Return the (x, y) coordinate for the center point of the cell that contains the specified text.  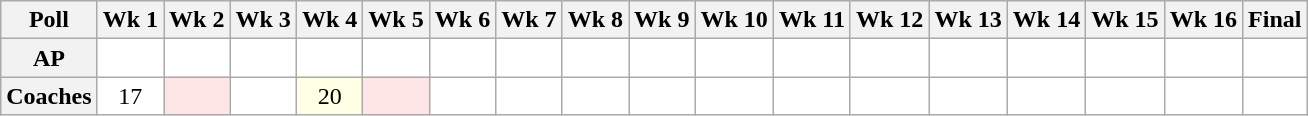
Wk 8 (595, 20)
Wk 16 (1203, 20)
Coaches (49, 96)
AP (49, 58)
Wk 1 (130, 20)
20 (329, 96)
Wk 9 (662, 20)
Wk 14 (1046, 20)
Poll (49, 20)
Wk 2 (197, 20)
Wk 7 (529, 20)
Wk 10 (734, 20)
Wk 13 (968, 20)
Wk 5 (396, 20)
Wk 6 (462, 20)
Wk 15 (1125, 20)
Final (1275, 20)
Wk 12 (889, 20)
17 (130, 96)
Wk 3 (263, 20)
Wk 4 (329, 20)
Wk 11 (812, 20)
